Provide the (X, Y) coordinate of the cell's center where the given text is located.  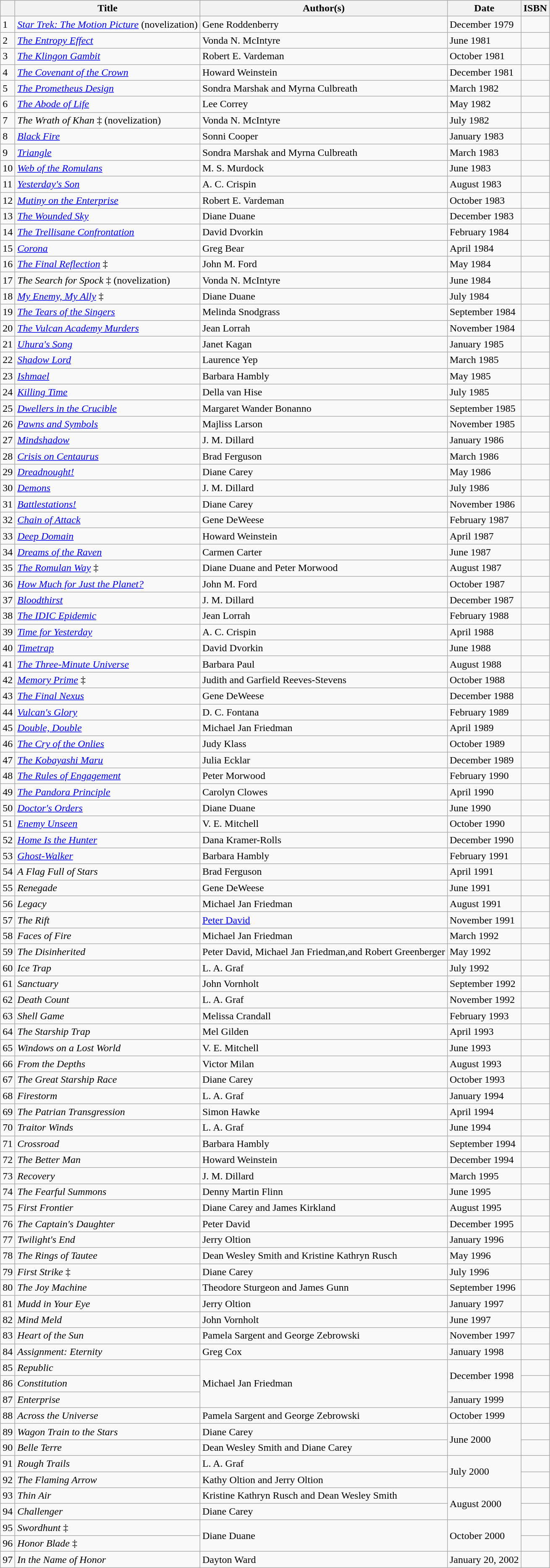
5 (8, 88)
Across the Universe (107, 1415)
Judith and Garfield Reeves-Stevens (323, 680)
10 (8, 168)
Wagon Train to the Stars (107, 1431)
24 (8, 392)
First Frontier (107, 1208)
45 (8, 728)
The Final Reflection ‡ (107, 264)
The Rings of Tautee (107, 1256)
December 1981 (484, 72)
Crisis on Centaurus (107, 456)
59 (8, 952)
The Kobayashi Maru (107, 760)
Yesterday's Son (107, 184)
October 1989 (484, 744)
71 (8, 1144)
19 (8, 312)
44 (8, 712)
23 (8, 376)
13 (8, 216)
The Abode of Life (107, 104)
June 1987 (484, 552)
11 (8, 184)
8 (8, 136)
28 (8, 456)
October 1993 (484, 1080)
39 (8, 632)
April 1984 (484, 248)
The Tears of the Singers (107, 312)
July 1992 (484, 968)
30 (8, 488)
February 1987 (484, 520)
63 (8, 1016)
The Patrian Transgression (107, 1112)
Enemy Unseen (107, 824)
Star Trek: The Motion Picture (novelization) (107, 24)
Enterprise (107, 1400)
November 1986 (484, 504)
December 1983 (484, 216)
June 1991 (484, 888)
August 1988 (484, 664)
The Search for Spock ‡ (novelization) (107, 280)
The Great Starship Race (107, 1080)
Heart of the Sun (107, 1336)
December 1979 (484, 24)
Peter David, Michael Jan Friedman,and Robert Greenberger (323, 952)
Kathy Oltion and Jerry Oltion (323, 1479)
12 (8, 200)
Greg Bear (323, 248)
March 1986 (484, 456)
April 1990 (484, 792)
Double, Double (107, 728)
The Cry of the Onlies (107, 744)
June 1994 (484, 1128)
April 1987 (484, 536)
97 (8, 1560)
May 1986 (484, 472)
The Vulcan Academy Murders (107, 328)
32 (8, 520)
August 1993 (484, 1064)
September 1985 (484, 408)
Majliss Larson (323, 424)
Death Count (107, 1000)
September 1992 (484, 984)
Battlestations! (107, 504)
October 1990 (484, 824)
Dreams of the Raven (107, 552)
Ice Trap (107, 968)
Doctor's Orders (107, 808)
My Enemy, My Ally ‡ (107, 296)
May 1992 (484, 952)
April 1993 (484, 1032)
Mutiny on the Enterprise (107, 200)
August 2000 (484, 1504)
April 1989 (484, 728)
April 1988 (484, 632)
22 (8, 360)
March 1985 (484, 360)
35 (8, 568)
20 (8, 328)
January 1985 (484, 344)
The Prometheus Design (107, 88)
January 1999 (484, 1400)
Swordhunt ‡ (107, 1528)
58 (8, 936)
The Wrath of Khan ‡ (novelization) (107, 120)
January 1986 (484, 440)
37 (8, 600)
The Joy Machine (107, 1288)
96 (8, 1544)
February 1990 (484, 776)
Simon Hawke (323, 1112)
June 1990 (484, 808)
February 1989 (484, 712)
52 (8, 840)
July 1996 (484, 1272)
Peter Morwood (323, 776)
Bloodthirst (107, 600)
October 2000 (484, 1536)
Assignment: Eternity (107, 1352)
The IDIC Epidemic (107, 616)
Killing Time (107, 392)
Mind Meld (107, 1320)
14 (8, 232)
Margaret Wander Bonanno (323, 408)
A Flag Full of Stars (107, 872)
41 (8, 664)
Windows on a Lost World (107, 1048)
Crossroad (107, 1144)
16 (8, 264)
4 (8, 72)
57 (8, 920)
The Rules of Engagement (107, 776)
October 1983 (484, 200)
December 1990 (484, 840)
The Klingon Gambit (107, 56)
June 1988 (484, 648)
Dreadnought! (107, 472)
81 (8, 1304)
25 (8, 408)
77 (8, 1240)
The Captain's Daughter (107, 1224)
82 (8, 1320)
The Better Man (107, 1160)
April 1994 (484, 1112)
September 1996 (484, 1288)
31 (8, 504)
The Covenant of the Crown (107, 72)
Republic (107, 1368)
68 (8, 1096)
Pawns and Symbols (107, 424)
June 1981 (484, 40)
Sonni Cooper (323, 136)
46 (8, 744)
Memory Prime ‡ (107, 680)
D. C. Fontana (323, 712)
Uhura's Song (107, 344)
89 (8, 1431)
Lee Correy (323, 104)
7 (8, 120)
March 1983 (484, 152)
Triangle (107, 152)
January 1983 (484, 136)
15 (8, 248)
53 (8, 856)
July 2000 (484, 1471)
Shadow Lord (107, 360)
93 (8, 1496)
March 1992 (484, 936)
33 (8, 536)
August 1995 (484, 1208)
70 (8, 1128)
Home Is the Hunter (107, 840)
40 (8, 648)
Sanctuary (107, 984)
October 1987 (484, 584)
January 1994 (484, 1096)
56 (8, 904)
August 1991 (484, 904)
65 (8, 1048)
36 (8, 584)
Challenger (107, 1512)
72 (8, 1160)
Firestorm (107, 1096)
Barbara Paul (323, 664)
The Romulan Way ‡ (107, 568)
July 1984 (484, 296)
Rough Trails (107, 1463)
60 (8, 968)
M. S. Murdock (323, 168)
Mindshadow (107, 440)
78 (8, 1256)
The Entropy Effect (107, 40)
January 20, 2002 (484, 1560)
January 1997 (484, 1304)
62 (8, 1000)
The Disinherited (107, 952)
50 (8, 808)
From the Depths (107, 1064)
ISBN (535, 8)
Constitution (107, 1384)
9 (8, 152)
December 1987 (484, 600)
74 (8, 1192)
75 (8, 1208)
July 1986 (484, 488)
December 1995 (484, 1224)
91 (8, 1463)
October 1988 (484, 680)
26 (8, 424)
Traitor Winds (107, 1128)
Theodore Sturgeon and James Gunn (323, 1288)
December 1994 (484, 1160)
May 1984 (484, 264)
Ishmael (107, 376)
38 (8, 616)
80 (8, 1288)
Demons (107, 488)
July 1982 (484, 120)
92 (8, 1479)
October 1999 (484, 1415)
2 (8, 40)
84 (8, 1352)
March 1995 (484, 1176)
Carmen Carter (323, 552)
43 (8, 696)
61 (8, 984)
34 (8, 552)
Mudd in Your Eye (107, 1304)
The Rift (107, 920)
Kristine Kathryn Rusch and Dean Wesley Smith (323, 1496)
48 (8, 776)
Thin Air (107, 1496)
Greg Cox (323, 1352)
Shell Game (107, 1016)
Melinda Snodgrass (323, 312)
Janet Kagan (323, 344)
June 1995 (484, 1192)
Dean Wesley Smith and Diane Carey (323, 1447)
The Three-Minute Universe (107, 664)
Author(s) (323, 8)
66 (8, 1064)
Dana Kramer-Rolls (323, 840)
July 1985 (484, 392)
Laurence Yep (323, 360)
October 1981 (484, 56)
Deep Domain (107, 536)
29 (8, 472)
21 (8, 344)
In the Name of Honor (107, 1560)
17 (8, 280)
Dean Wesley Smith and Kristine Kathryn Rusch (323, 1256)
November 1997 (484, 1336)
November 1991 (484, 920)
51 (8, 824)
88 (8, 1415)
First Strike ‡ (107, 1272)
69 (8, 1112)
Dayton Ward (323, 1560)
Black Fire (107, 136)
86 (8, 1384)
May 1996 (484, 1256)
December 1988 (484, 696)
Diane Duane and Peter Morwood (323, 568)
Legacy (107, 904)
Faces of Fire (107, 936)
76 (8, 1224)
Title (107, 8)
The Final Nexus (107, 696)
November 1992 (484, 1000)
The Wounded Sky (107, 216)
27 (8, 440)
May 1985 (484, 376)
Date (484, 8)
February 1991 (484, 856)
How Much for Just the Planet? (107, 584)
June 1984 (484, 280)
54 (8, 872)
Twilight's End (107, 1240)
Judy Klass (323, 744)
67 (8, 1080)
1 (8, 24)
90 (8, 1447)
Diane Carey and James Kirkland (323, 1208)
Web of the Romulans (107, 168)
Corona (107, 248)
73 (8, 1176)
Gene Roddenberry (323, 24)
The Pandora Principle (107, 792)
3 (8, 56)
September 1984 (484, 312)
87 (8, 1400)
Time for Yesterday (107, 632)
June 1997 (484, 1320)
49 (8, 792)
Victor Milan (323, 1064)
February 1993 (484, 1016)
Dwellers in the Crucible (107, 408)
June 2000 (484, 1439)
Chain of Attack (107, 520)
94 (8, 1512)
September 1994 (484, 1144)
42 (8, 680)
February 1984 (484, 232)
83 (8, 1336)
The Starship Trap (107, 1032)
January 1996 (484, 1240)
Mel Gilden (323, 1032)
December 1989 (484, 760)
55 (8, 888)
The Trellisane Confrontation (107, 232)
Carolyn Clowes (323, 792)
June 1983 (484, 168)
The Fearful Summons (107, 1192)
18 (8, 296)
February 1988 (484, 616)
47 (8, 760)
January 1998 (484, 1352)
Recovery (107, 1176)
Ghost-Walker (107, 856)
December 1998 (484, 1376)
Renegade (107, 888)
79 (8, 1272)
95 (8, 1528)
August 1987 (484, 568)
March 1982 (484, 88)
November 1984 (484, 328)
64 (8, 1032)
Honor Blade ‡ (107, 1544)
Belle Terre (107, 1447)
Vulcan's Glory (107, 712)
November 1985 (484, 424)
Melissa Crandall (323, 1016)
85 (8, 1368)
June 1993 (484, 1048)
The Flaming Arrow (107, 1479)
April 1991 (484, 872)
Denny Martin Flinn (323, 1192)
Julia Ecklar (323, 760)
6 (8, 104)
August 1983 (484, 184)
May 1982 (484, 104)
Timetrap (107, 648)
Della van Hise (323, 392)
